Extract the [X, Y] coordinate from the center of the cell holding the provided text.  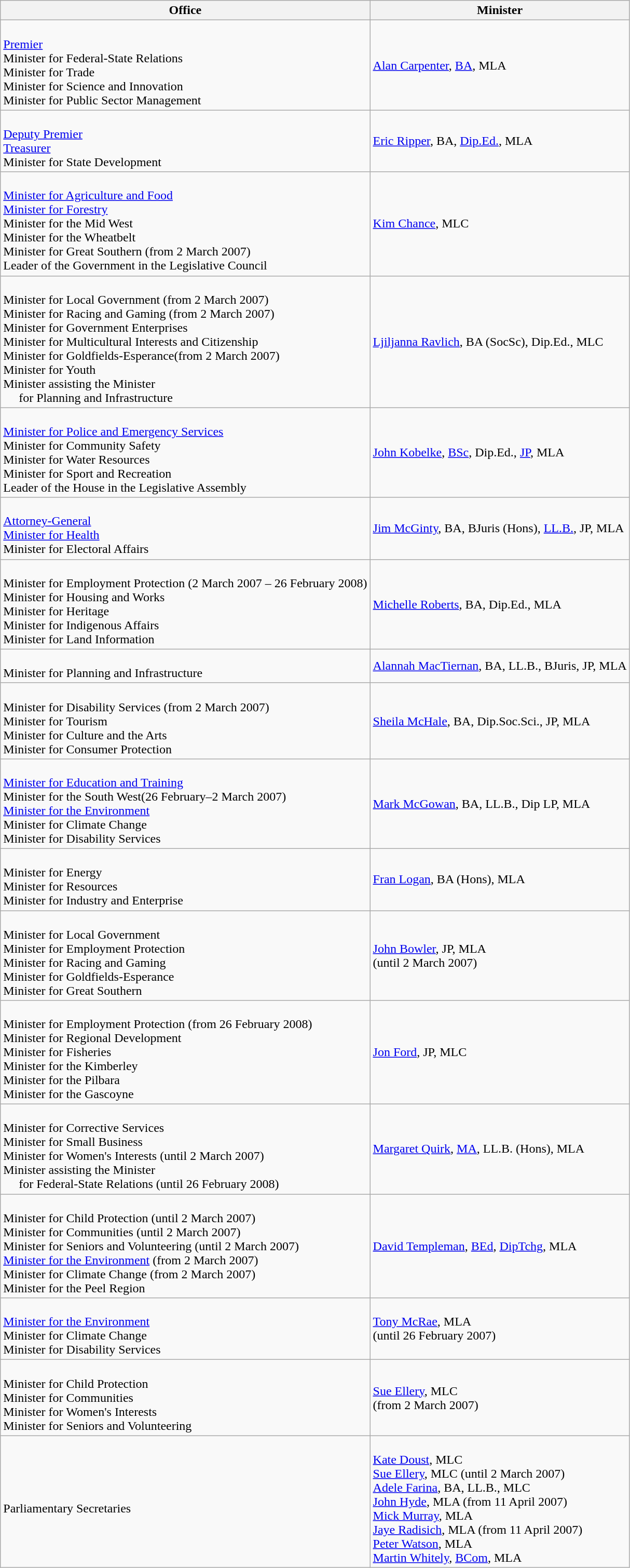
Jim McGinty, BA, BJuris (Hons), LL.B., JP, MLA [500, 529]
Deputy Premier Treasurer Minister for State Development [185, 141]
David Templeman, BEd, DipTchg, MLA [500, 1246]
Fran Logan, BA (Hons), MLA [500, 880]
John Bowler, JP, MLA(until 2 March 2007) [500, 955]
Sheila McHale, BA, Dip.Soc.Sci., JP, MLA [500, 721]
Michelle Roberts, BA, Dip.Ed., MLA [500, 604]
Attorney-General Minister for Health Minister for Electoral Affairs [185, 529]
Eric Ripper, BA, Dip.Ed., MLA [500, 141]
Mark McGowan, BA, LL.B., Dip LP, MLA [500, 804]
Ljiljanna Ravlich, BA (SocSc), Dip.Ed., MLC [500, 342]
Jon Ford, JP, MLC [500, 1052]
Parliamentary Secretaries [185, 1502]
Alan Carpenter, BA, MLA [500, 65]
Tony McRae, MLA(until 26 February 2007) [500, 1329]
John Kobelke, BSc, Dip.Ed., JP, MLA [500, 453]
Minister for Child Protection Minister for Communities Minister for Women's Interests Minister for Seniors and Volunteering [185, 1398]
Minister [500, 10]
Margaret Quirk, MA, LL.B. (Hons), MLA [500, 1150]
Minister for Planning and Infrastructure [185, 666]
Kim Chance, MLC [500, 224]
Minister for Disability Services (from 2 March 2007) Minister for Tourism Minister for Culture and the Arts Minister for Consumer Protection [185, 721]
Minister for Energy Minister for Resources Minister for Industry and Enterprise [185, 880]
Alannah MacTiernan, BA, LL.B., BJuris, JP, MLA [500, 666]
Office [185, 10]
Premier Minister for Federal-State Relations Minister for Trade Minister for Science and Innovation Minister for Public Sector Management [185, 65]
Minister for the Environment Minister for Climate Change Minister for Disability Services [185, 1329]
Sue Ellery, MLC(from 2 March 2007) [500, 1398]
